Extract the [X, Y] coordinate from the center of the cell holding the provided text.  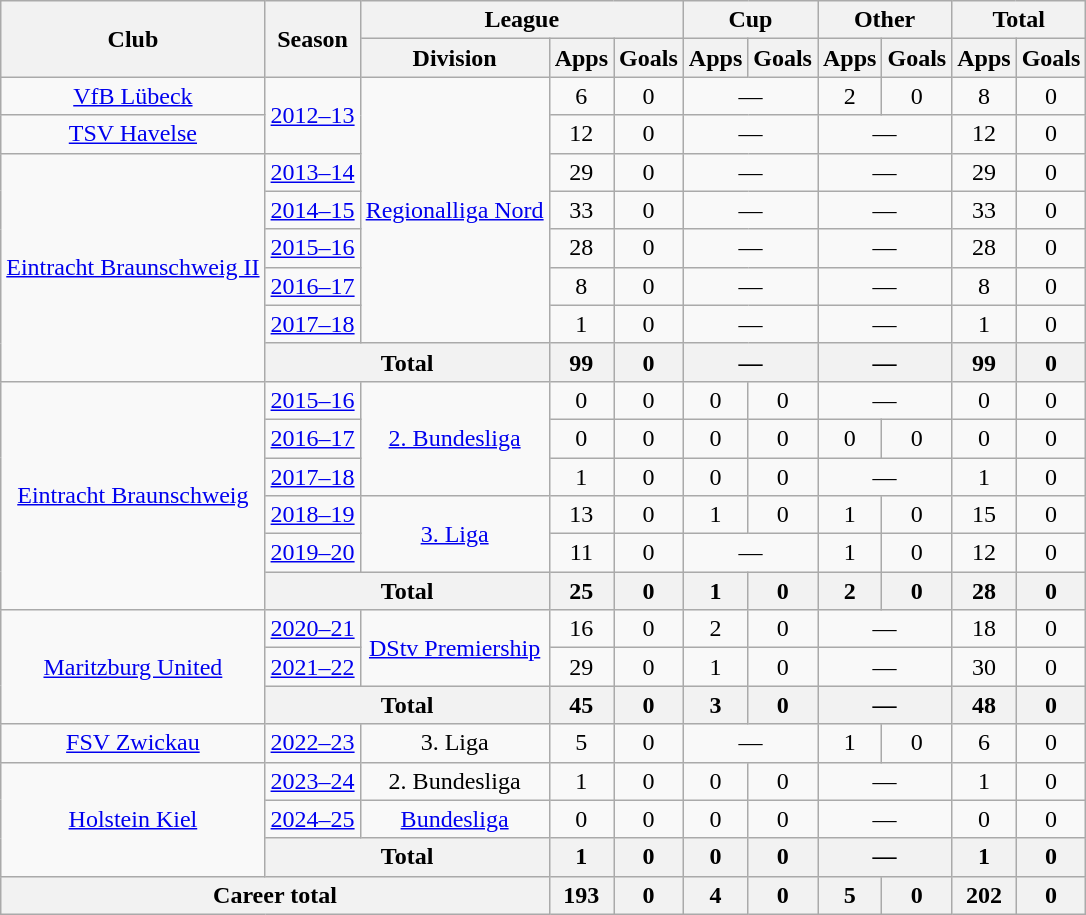
4 [715, 895]
2024–25 [312, 819]
3 [715, 705]
15 [984, 515]
48 [984, 705]
2018–19 [312, 515]
2020–21 [312, 629]
Maritzburg United [133, 667]
Club [133, 39]
Eintracht Braunschweig [133, 495]
11 [581, 553]
30 [984, 667]
Season [312, 39]
25 [581, 591]
2019–20 [312, 553]
Bundesliga [454, 819]
Division [454, 58]
Career total [275, 895]
League [522, 20]
202 [984, 895]
16 [581, 629]
2022–23 [312, 743]
Holstein Kiel [133, 819]
13 [581, 515]
2012–13 [312, 115]
2023–24 [312, 781]
Eintracht Braunschweig II [133, 267]
Regionalliga Nord [454, 210]
VfB Lübeck [133, 96]
2014–15 [312, 210]
2013–14 [312, 172]
TSV Havelse [133, 134]
DStv Premiership [454, 648]
Other [885, 20]
193 [581, 895]
FSV Zwickau [133, 743]
45 [581, 705]
Cup [750, 20]
2021–22 [312, 667]
18 [984, 629]
